Provide the [x, y] coordinate of the cell's center where the given text is located.  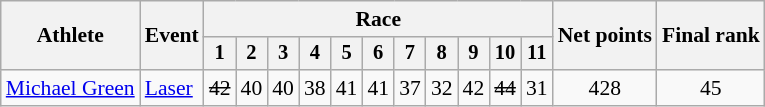
37 [410, 88]
38 [315, 88]
6 [378, 54]
9 [474, 54]
11 [537, 54]
2 [252, 54]
32 [442, 88]
Michael Green [70, 88]
31 [537, 88]
Athlete [70, 36]
44 [505, 88]
5 [347, 54]
7 [410, 54]
8 [442, 54]
10 [505, 54]
428 [605, 88]
Event [172, 36]
Final rank [711, 36]
45 [711, 88]
1 [220, 54]
Net points [605, 36]
3 [283, 54]
Race [378, 19]
4 [315, 54]
Laser [172, 88]
